Output the (X, Y) coordinate of the center of the cell containing the given text.  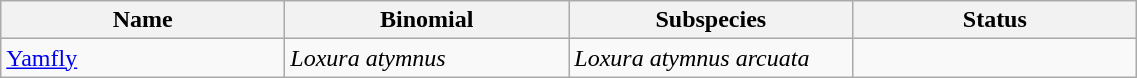
Binomial (427, 20)
Loxura atymnus arcuata (711, 58)
Loxura atymnus (427, 58)
Subspecies (711, 20)
Yamfly (143, 58)
Name (143, 20)
Status (995, 20)
